Locate the cell with the specified text and output its (X, Y) center coordinate. 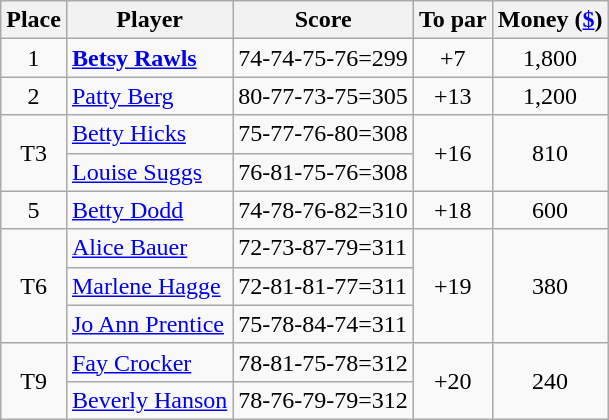
Betty Dodd (149, 210)
Money ($) (550, 20)
+7 (452, 58)
+16 (452, 153)
80-77-73-75=305 (324, 96)
5 (34, 210)
Betsy Rawls (149, 58)
+13 (452, 96)
600 (550, 210)
1 (34, 58)
2 (34, 96)
Betty Hicks (149, 134)
Marlene Hagge (149, 286)
Jo Ann Prentice (149, 324)
T9 (34, 381)
810 (550, 153)
78-81-75-78=312 (324, 362)
Beverly Hanson (149, 400)
74-78-76-82=310 (324, 210)
+20 (452, 381)
74-74-75-76=299 (324, 58)
75-78-84-74=311 (324, 324)
+18 (452, 210)
380 (550, 286)
Alice Bauer (149, 248)
1,800 (550, 58)
Patty Berg (149, 96)
72-81-81-77=311 (324, 286)
72-73-87-79=311 (324, 248)
Score (324, 20)
240 (550, 381)
T3 (34, 153)
T6 (34, 286)
Place (34, 20)
75-77-76-80=308 (324, 134)
1,200 (550, 96)
+19 (452, 286)
Louise Suggs (149, 172)
Fay Crocker (149, 362)
78-76-79-79=312 (324, 400)
76-81-75-76=308 (324, 172)
To par (452, 20)
Player (149, 20)
